Return the [x, y] coordinate for the center point of the cell that contains the specified text.  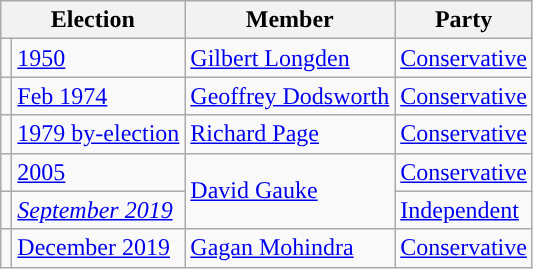
Independent [464, 210]
December 2019 [98, 248]
1979 by-election [98, 134]
Gagan Mohindra [290, 248]
1950 [98, 58]
Member [290, 20]
Richard Page [290, 134]
Geoffrey Dodsworth [290, 96]
2005 [98, 172]
September 2019 [98, 210]
Election [93, 20]
David Gauke [290, 191]
Party [464, 20]
Feb 1974 [98, 96]
Gilbert Longden [290, 58]
